Find where the given text appears and provide that cell's center as (X, Y) coordinate. 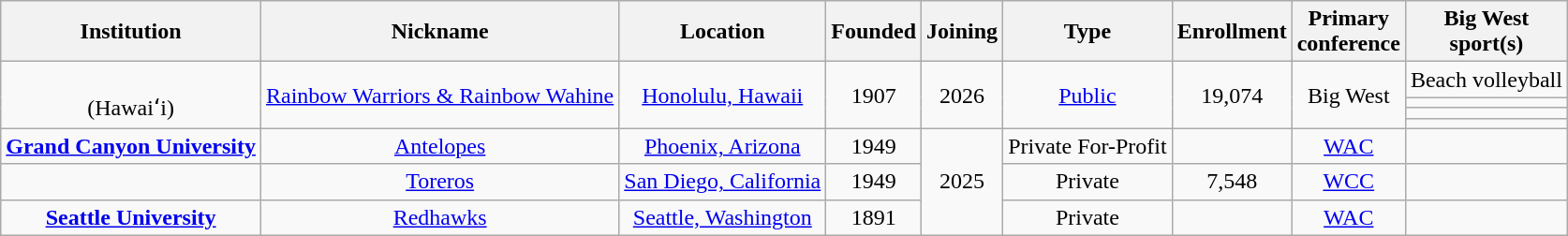
2026 (963, 96)
WCC (1349, 182)
Public (1088, 96)
Antelopes (440, 146)
Honolulu, Hawaii (723, 96)
Institution (131, 32)
(Hawaiʻi) (131, 96)
Phoenix, Arizona (723, 146)
Seattle University (131, 217)
2025 (963, 182)
Primaryconference (1349, 32)
Nickname (440, 32)
Type (1088, 32)
Enrollment (1232, 32)
Private For-Profit (1088, 146)
Redhawks (440, 217)
7,548 (1232, 182)
1907 (874, 96)
Location (723, 32)
19,074 (1232, 96)
Grand Canyon University (131, 146)
Beach volleyball (1486, 80)
Rainbow Warriors & Rainbow Wahine (440, 96)
Big West (1349, 96)
1891 (874, 217)
Joining (963, 32)
San Diego, California (723, 182)
Toreros (440, 182)
Big Westsport(s) (1486, 32)
Seattle, Washington (723, 217)
Founded (874, 32)
